Search for the cell housing the specified text and yield its [x, y] center coordinate. 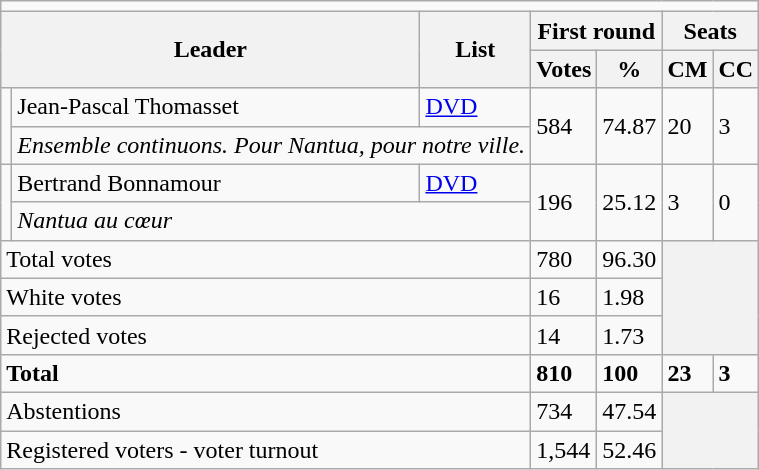
Registered voters - voter turnout [266, 449]
Bertrand Bonnamour [216, 183]
Total [266, 373]
List [476, 50]
Rejected votes [266, 335]
100 [630, 373]
734 [564, 411]
1,544 [564, 449]
0 [736, 202]
20 [688, 126]
196 [564, 202]
% [630, 69]
16 [564, 297]
CM [688, 69]
1.98 [630, 297]
White votes [266, 297]
96.30 [630, 259]
Votes [564, 69]
810 [564, 373]
Nantua au cœur [272, 221]
780 [564, 259]
Jean-Pascal Thomasset [216, 107]
CC [736, 69]
Ensemble continuons. Pour Nantua, pour notre ville. [272, 145]
25.12 [630, 202]
Leader [210, 50]
52.46 [630, 449]
1.73 [630, 335]
74.87 [630, 126]
First round [596, 31]
14 [564, 335]
47.54 [630, 411]
584 [564, 126]
23 [688, 373]
Total votes [266, 259]
Seats [710, 31]
Abstentions [266, 411]
